Provide the (x, y) coordinate of the cell's center where the given text is located.  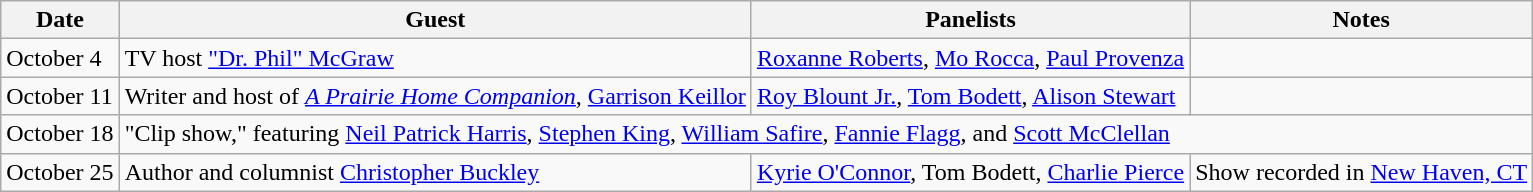
October 4 (60, 58)
Panelists (970, 20)
October 18 (60, 134)
Writer and host of A Prairie Home Companion, Garrison Keillor (435, 96)
October 25 (60, 172)
Author and columnist Christopher Buckley (435, 172)
TV host "Dr. Phil" McGraw (435, 58)
Guest (435, 20)
Notes (1362, 20)
Roy Blount Jr., Tom Bodett, Alison Stewart (970, 96)
Show recorded in New Haven, CT (1362, 172)
Date (60, 20)
October 11 (60, 96)
Kyrie O'Connor, Tom Bodett, Charlie Pierce (970, 172)
"Clip show," featuring Neil Patrick Harris, Stephen King, William Safire, Fannie Flagg, and Scott McClellan (826, 134)
Roxanne Roberts, Mo Rocca, Paul Provenza (970, 58)
